Extract the [X, Y] coordinate from the center of the cell holding the provided text.  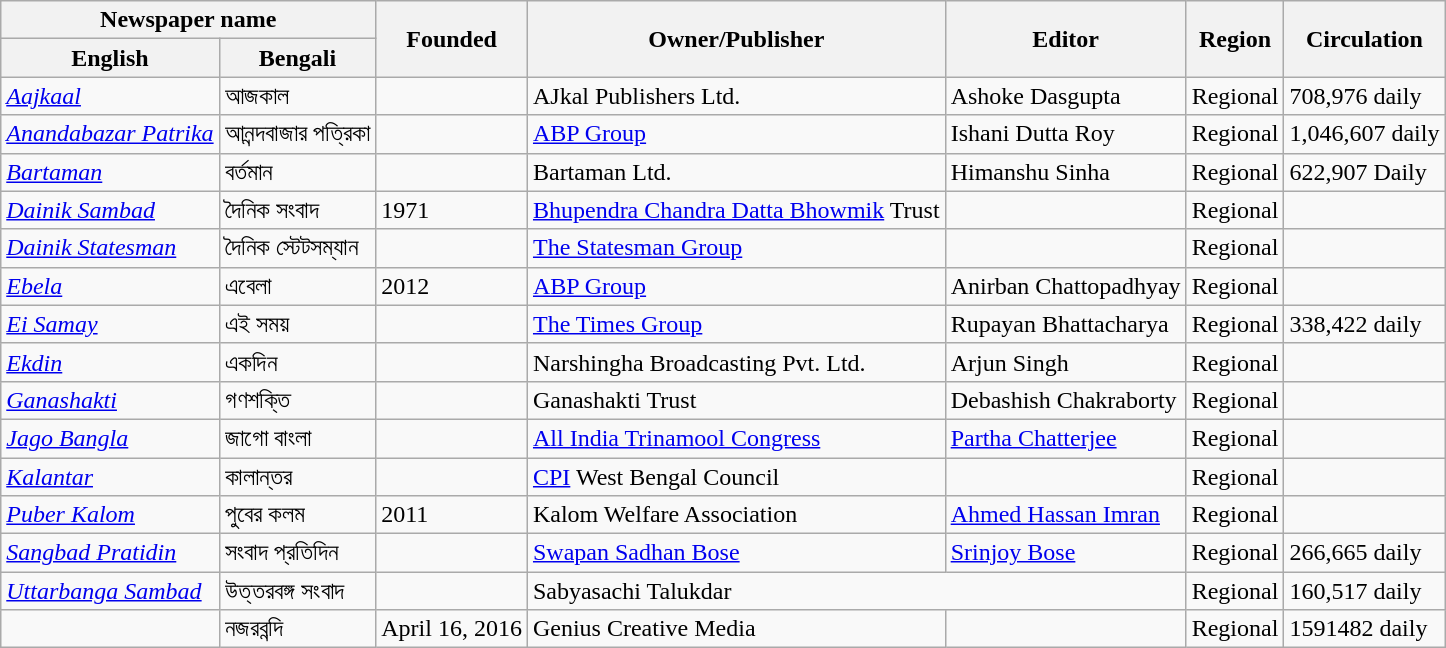
Ganashakti [110, 400]
266,665 daily [1364, 553]
April 16, 2016 [452, 629]
Bartaman [110, 172]
Dainik Sambad [110, 210]
Swapan Sadhan Bose [736, 553]
Circulation [1364, 39]
The Statesman Group [736, 248]
Founded [452, 39]
জাগো বাংলা [298, 438]
গণশক্তি [298, 400]
CPI West Bengal Council [736, 477]
Ei Samay [110, 324]
338,422 daily [1364, 324]
আজকাল [298, 96]
নজরবন্দি [298, 629]
Anirban Chattopadhyay [1066, 286]
Bhupendra Chandra Datta Bhowmik Trust [736, 210]
Editor [1066, 39]
Ganashakti Trust [736, 400]
Bartaman Ltd. [736, 172]
দৈনিক স্টেটসম্যান [298, 248]
1591482 daily [1364, 629]
Owner/Publisher [736, 39]
Jago Bangla [110, 438]
Newspaper name [188, 20]
The Times Group [736, 324]
160,517 daily [1364, 591]
Anandabazar Patrika [110, 134]
আনন্দবাজার পত্রিকা [298, 134]
Aajkaal [110, 96]
একদিন [298, 362]
Dainik Statesman [110, 248]
Narshingha Broadcasting Pvt. Ltd. [736, 362]
AJkal Publishers Ltd. [736, 96]
Kalantar [110, 477]
সংবাদ প্রতিদিন [298, 553]
English [110, 58]
Puber Kalom [110, 515]
1,046,607 daily [1364, 134]
Ekdin [110, 362]
Rupayan Bhattacharya [1066, 324]
পুবের কলম [298, 515]
Kalom Welfare Association [736, 515]
Bengali [298, 58]
Ahmed Hassan Imran [1066, 515]
দৈনিক সংবাদ [298, 210]
বর্তমান [298, 172]
Ishani Dutta Roy [1066, 134]
Srinjoy Bose [1066, 553]
Sangbad Pratidin [110, 553]
All India Trinamool Congress [736, 438]
1971 [452, 210]
Genius Creative Media [736, 629]
উত্তরবঙ্গ সংবাদ [298, 591]
Sabyasachi Talukdar [856, 591]
708,976 daily [1364, 96]
Region [1235, 39]
2011 [452, 515]
Ashoke Dasgupta [1066, 96]
Ebela [110, 286]
622,907 Daily [1364, 172]
Uttarbanga Sambad [110, 591]
কালান্তর [298, 477]
এবেলা [298, 286]
2012 [452, 286]
এই সময় [298, 324]
Arjun Singh [1066, 362]
Debashish Chakraborty [1066, 400]
Himanshu Sinha [1066, 172]
Partha Chatterjee [1066, 438]
